Capture the cell that displays the provided text and extract its [x, y] central coordinate. 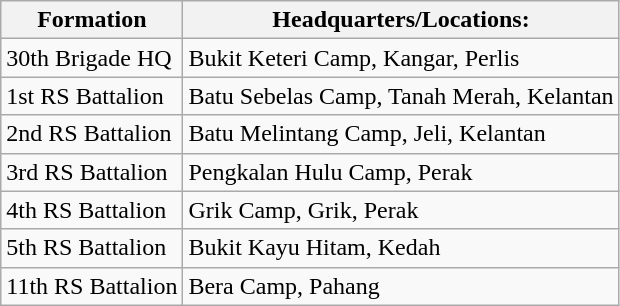
1st RS Battalion [92, 96]
Bukit Kayu Hitam, Kedah [401, 248]
Batu Melintang Camp, Jeli, Kelantan [401, 134]
30th Brigade HQ [92, 58]
Batu Sebelas Camp, Tanah Merah, Kelantan [401, 96]
5th RS Battalion [92, 248]
Bera Camp, Pahang [401, 286]
Pengkalan Hulu Camp, Perak [401, 172]
11th RS Battalion [92, 286]
Headquarters/Locations: [401, 20]
3rd RS Battalion [92, 172]
Formation [92, 20]
4th RS Battalion [92, 210]
Bukit Keteri Camp, Kangar, Perlis [401, 58]
2nd RS Battalion [92, 134]
Grik Camp, Grik, Perak [401, 210]
